Output the [x, y] coordinate of the center of the cell containing the given text.  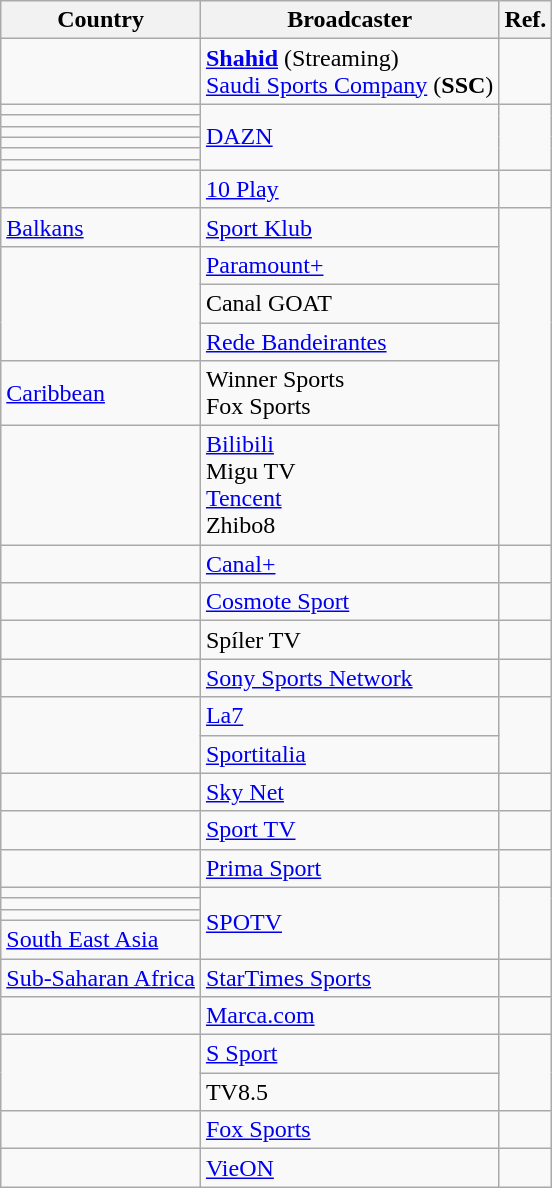
Spíler TV [349, 640]
Marca.com [349, 1016]
Sport Klub [349, 227]
Sub-Saharan Africa [101, 977]
S Sport [349, 1054]
Rede Bandeirantes [349, 341]
Sport TV [349, 830]
Prima Sport [349, 868]
Bilibili Migu TV Tencent Zhibo8 [349, 486]
Ref. [526, 20]
Paramount+ [349, 265]
Winner SportsFox Sports [349, 394]
Sportitalia [349, 754]
Country [101, 20]
Sony Sports Network [349, 678]
SPOTV [349, 922]
DAZN [349, 137]
Cosmote Sport [349, 602]
Caribbean [101, 394]
TV8.5 [349, 1092]
Sky Net [349, 792]
StarTimes Sports [349, 977]
10 Play [349, 189]
La7 [349, 716]
Fox Sports [349, 1130]
South East Asia [101, 939]
Broadcaster [349, 20]
Canal+ [349, 564]
Shahid (Streaming) Saudi Sports Company (SSC) [349, 72]
VieON [349, 1168]
Balkans [101, 227]
Canal GOAT [349, 303]
